Find where the given text appears and provide that cell's center as [X, Y] coordinate. 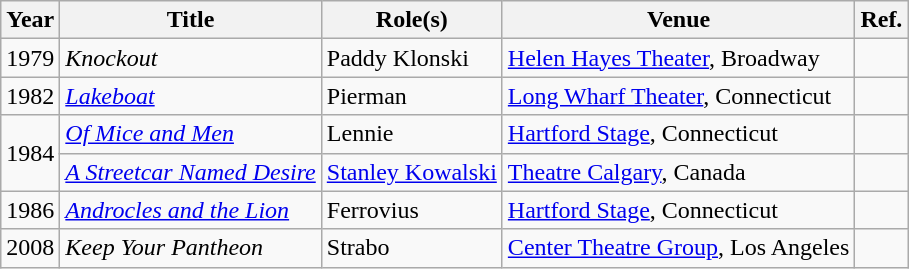
Long Wharf Theater, Connecticut [678, 96]
Helen Hayes Theater, Broadway [678, 58]
Lakeboat [190, 96]
1984 [30, 153]
1979 [30, 58]
Center Theatre Group, Los Angeles [678, 248]
Year [30, 20]
Keep Your Pantheon [190, 248]
Strabo [412, 248]
Androcles and the Lion [190, 210]
Lennie [412, 134]
Title [190, 20]
Ferrovius [412, 210]
Stanley Kowalski [412, 172]
Ref. [882, 20]
Theatre Calgary, Canada [678, 172]
A Streetcar Named Desire [190, 172]
Venue [678, 20]
2008 [30, 248]
1986 [30, 210]
1982 [30, 96]
Pierman [412, 96]
Knockout [190, 58]
Paddy Klonski [412, 58]
Of Mice and Men [190, 134]
Role(s) [412, 20]
